Provide the (X, Y) coordinate of the cell's center where the given text is located.  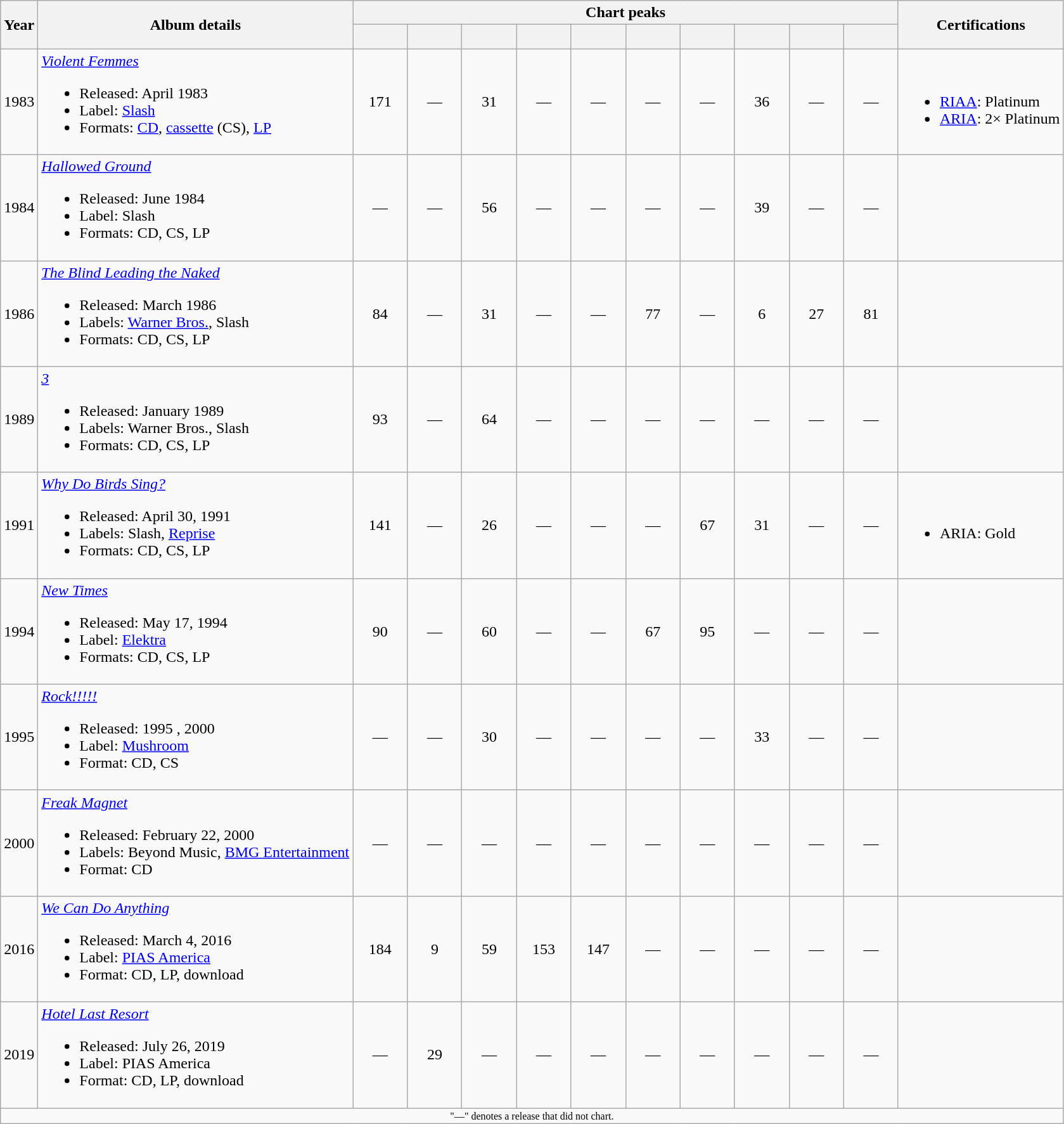
Freak MagnetReleased: February 22, 2000Labels: Beyond Music, BMG Entertainment Format: CD (195, 843)
"—" denotes a release that did not chart. (532, 1116)
6 (762, 313)
29 (435, 1055)
1995 (19, 737)
Album details (195, 25)
56 (489, 208)
93 (380, 420)
39 (762, 208)
171 (380, 101)
9 (435, 948)
New TimesReleased: May 17, 1994Label: Elektra Formats: CD, CS, LP (195, 631)
84 (380, 313)
27 (816, 313)
Year (19, 25)
Certifications (981, 25)
Hotel Last ResortReleased: July 26, 2019Label: PIAS America Format: CD, LP, download (195, 1055)
We Can Do AnythingReleased: March 4, 2016Label: PIAS America Format: CD, LP, download (195, 948)
Rock!!!!!Released: 1995 , 2000 Label: Mushroom Format: CD, CS (195, 737)
2019 (19, 1055)
Hallowed GroundReleased: June 1984Label: Slash Formats: CD, CS, LP (195, 208)
ARIA: Gold (981, 525)
RIAA: PlatinumARIA: 2× Platinum (981, 101)
1986 (19, 313)
147 (598, 948)
3Released: January 1989Labels: Warner Bros., Slash Formats: CD, CS, LP (195, 420)
1989 (19, 420)
141 (380, 525)
1983 (19, 101)
30 (489, 737)
64 (489, 420)
2016 (19, 948)
153 (544, 948)
36 (762, 101)
95 (707, 631)
The Blind Leading the NakedReleased: March 1986Labels: Warner Bros., Slash Formats: CD, CS, LP (195, 313)
2000 (19, 843)
77 (653, 313)
90 (380, 631)
1994 (19, 631)
81 (871, 313)
Chart peaks (626, 13)
26 (489, 525)
184 (380, 948)
33 (762, 737)
59 (489, 948)
60 (489, 631)
1991 (19, 525)
1984 (19, 208)
Violent FemmesReleased: April 1983Label: Slash Formats: CD, cassette (CS), LP (195, 101)
Why Do Birds Sing?Released: April 30, 1991Labels: Slash, Reprise Formats: CD, CS, LP (195, 525)
